Identify which cell holds the provided text, then report its (X, Y) central coordinate. 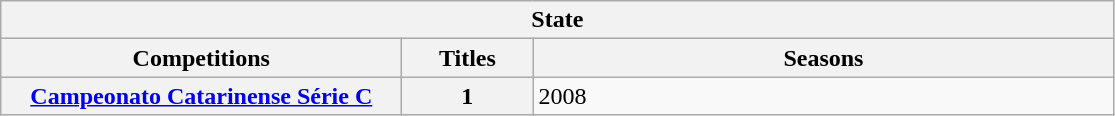
Titles (468, 58)
2008 (824, 96)
State (558, 20)
1 (468, 96)
Seasons (824, 58)
Campeonato Catarinense Série C (202, 96)
Competitions (202, 58)
